Detect which cell encompasses the target text, then output its [x, y] center coordinate. 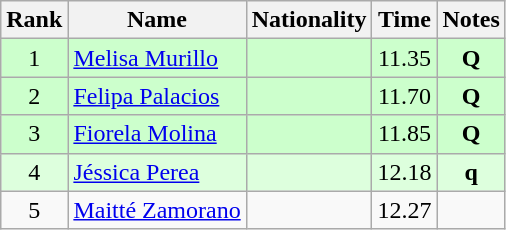
Nationality [309, 20]
Felipa Palacios [157, 96]
Time [404, 20]
4 [34, 172]
12.27 [404, 210]
3 [34, 134]
12.18 [404, 172]
Name [157, 20]
Notes [471, 20]
2 [34, 96]
Jéssica Perea [157, 172]
11.70 [404, 96]
Fiorela Molina [157, 134]
11.85 [404, 134]
11.35 [404, 58]
Melisa Murillo [157, 58]
1 [34, 58]
5 [34, 210]
Rank [34, 20]
q [471, 172]
Maitté Zamorano [157, 210]
